Identify which cell holds the provided text, then report its (x, y) central coordinate. 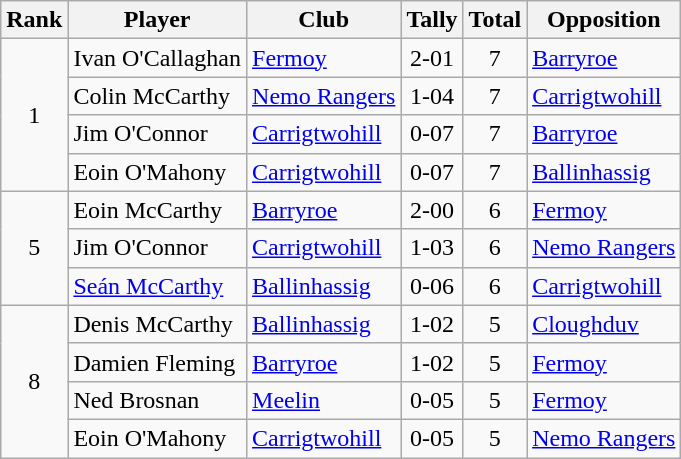
Seán McCarthy (158, 286)
Tally (432, 20)
2-01 (432, 58)
1-04 (432, 96)
Cloughduv (604, 324)
Denis McCarthy (158, 324)
0-06 (432, 286)
Eoin McCarthy (158, 210)
Player (158, 20)
Damien Fleming (158, 362)
Ned Brosnan (158, 400)
Club (324, 20)
Total (495, 20)
Meelin (324, 400)
2-00 (432, 210)
Rank (34, 20)
Ivan O'Callaghan (158, 58)
Colin McCarthy (158, 96)
8 (34, 381)
Opposition (604, 20)
1 (34, 115)
1-03 (432, 248)
